Output the (x, y) coordinate of the center of the cell containing the given text.  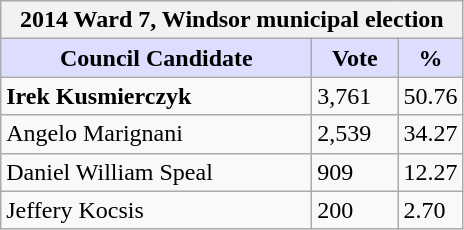
Council Candidate (156, 58)
Angelo Marignani (156, 134)
50.76 (430, 96)
12.27 (430, 172)
Vote (355, 58)
909 (355, 172)
Jeffery Kocsis (156, 210)
34.27 (430, 134)
2.70 (430, 210)
Daniel William Speal (156, 172)
% (430, 58)
2014 Ward 7, Windsor municipal election (232, 20)
2,539 (355, 134)
200 (355, 210)
3,761 (355, 96)
Irek Kusmierczyk (156, 96)
